For the text-containing cell, return its midpoint in [X, Y] coordinate format. 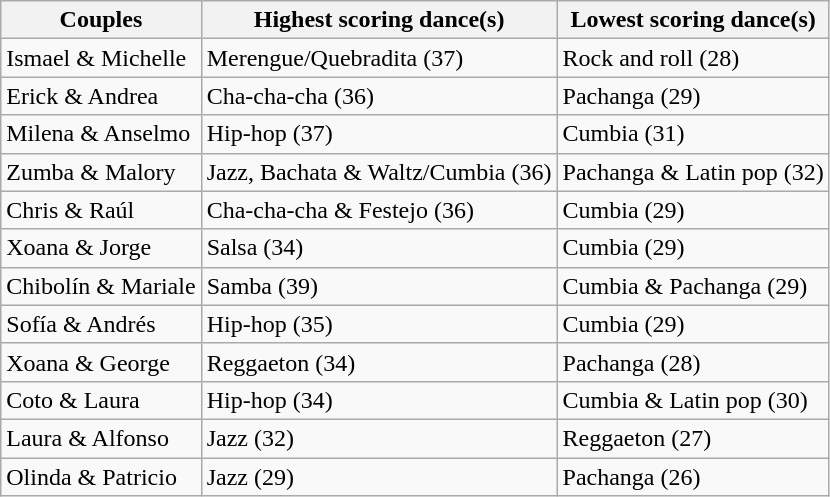
Pachanga (26) [693, 477]
Jazz, Bachata & Waltz/Cumbia (36) [379, 172]
Xoana & George [101, 362]
Salsa (34) [379, 248]
Chibolín & Mariale [101, 286]
Zumba & Malory [101, 172]
Merengue/Quebradita (37) [379, 58]
Laura & Alfonso [101, 438]
Ismael & Michelle [101, 58]
Sofía & Andrés [101, 324]
Erick & Andrea [101, 96]
Reggaeton (27) [693, 438]
Cumbia (31) [693, 134]
Hip-hop (34) [379, 400]
Hip-hop (37) [379, 134]
Olinda & Patricio [101, 477]
Chris & Raúl [101, 210]
Cumbia & Pachanga (29) [693, 286]
Couples [101, 20]
Hip-hop (35) [379, 324]
Pachanga (28) [693, 362]
Cumbia & Latin pop (30) [693, 400]
Highest scoring dance(s) [379, 20]
Cha-cha-cha (36) [379, 96]
Cha-cha-cha & Festejo (36) [379, 210]
Coto & Laura [101, 400]
Xoana & Jorge [101, 248]
Jazz (29) [379, 477]
Rock and roll (28) [693, 58]
Samba (39) [379, 286]
Lowest scoring dance(s) [693, 20]
Pachanga (29) [693, 96]
Pachanga & Latin pop (32) [693, 172]
Milena & Anselmo [101, 134]
Reggaeton (34) [379, 362]
Jazz (32) [379, 438]
